Locate the cell with the specified text and output its [X, Y] center coordinate. 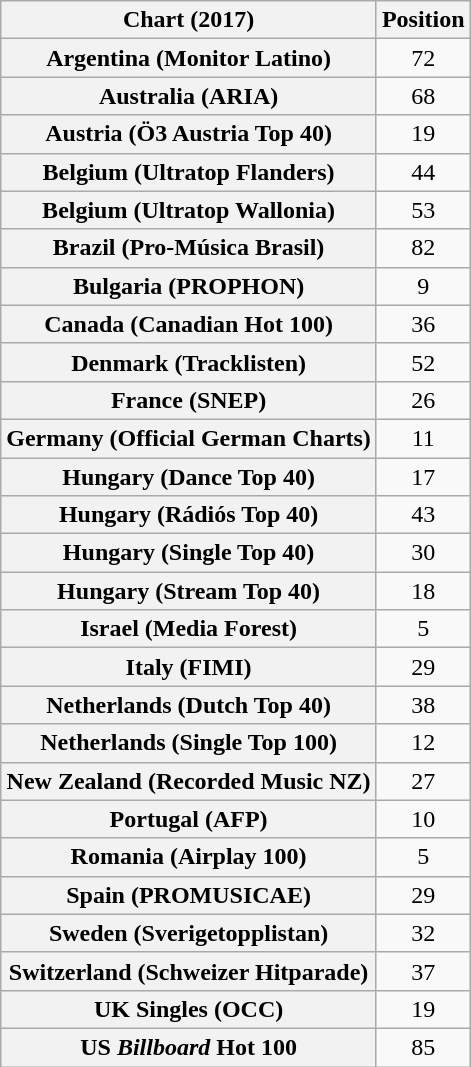
Denmark (Tracklisten) [189, 362]
Netherlands (Single Top 100) [189, 743]
Israel (Media Forest) [189, 629]
82 [423, 248]
Austria (Ö3 Austria Top 40) [189, 134]
12 [423, 743]
Belgium (Ultratop Wallonia) [189, 210]
Portugal (AFP) [189, 819]
Hungary (Rádiós Top 40) [189, 515]
Italy (FIMI) [189, 667]
France (SNEP) [189, 400]
Netherlands (Dutch Top 40) [189, 705]
36 [423, 324]
30 [423, 553]
New Zealand (Recorded Music NZ) [189, 781]
Australia (ARIA) [189, 96]
Position [423, 20]
11 [423, 438]
9 [423, 286]
Spain (PROMUSICAE) [189, 895]
44 [423, 172]
85 [423, 1047]
Belgium (Ultratop Flanders) [189, 172]
52 [423, 362]
18 [423, 591]
53 [423, 210]
Hungary (Stream Top 40) [189, 591]
US Billboard Hot 100 [189, 1047]
43 [423, 515]
Bulgaria (PROPHON) [189, 286]
Switzerland (Schweizer Hitparade) [189, 971]
Hungary (Dance Top 40) [189, 477]
Brazil (Pro-Música Brasil) [189, 248]
17 [423, 477]
Sweden (Sverigetopplistan) [189, 933]
68 [423, 96]
38 [423, 705]
Romania (Airplay 100) [189, 857]
Canada (Canadian Hot 100) [189, 324]
Hungary (Single Top 40) [189, 553]
Chart (2017) [189, 20]
26 [423, 400]
Argentina (Monitor Latino) [189, 58]
72 [423, 58]
37 [423, 971]
10 [423, 819]
Germany (Official German Charts) [189, 438]
32 [423, 933]
UK Singles (OCC) [189, 1009]
27 [423, 781]
